Return (X, Y) of the center of cell containing provided text 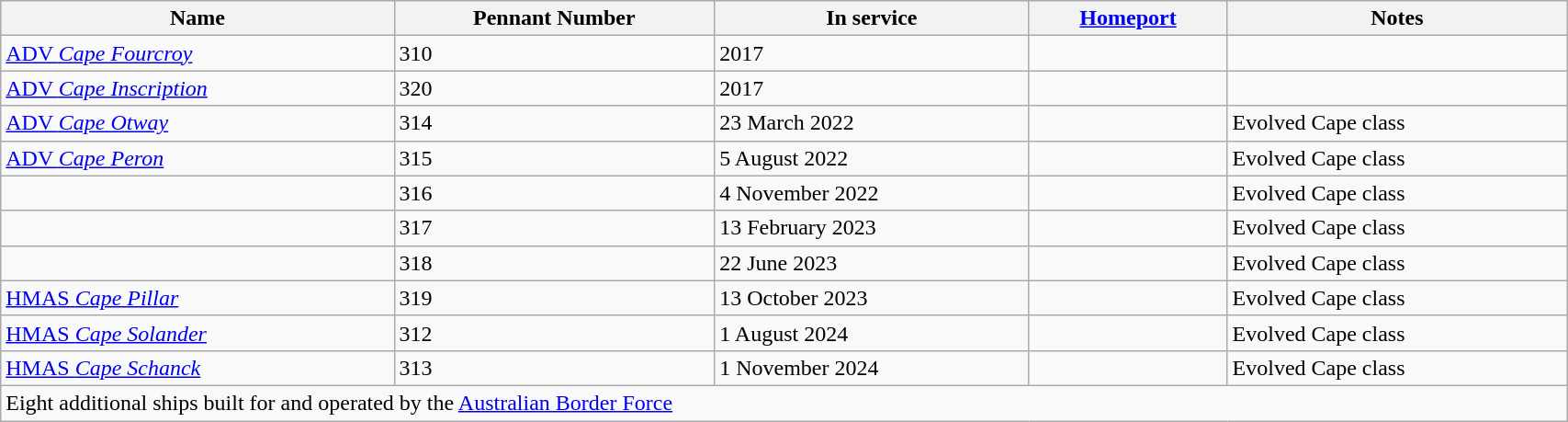
Name (197, 18)
22 June 2023 (872, 263)
23 March 2022 (872, 123)
Pennant Number (555, 18)
316 (555, 193)
Eight additional ships built for and operated by the Australian Border Force (784, 403)
1 November 2024 (872, 368)
Homeport (1128, 18)
319 (555, 298)
315 (555, 158)
13 February 2023 (872, 228)
In service (872, 18)
ADV Cape Otway (197, 123)
HMAS Cape Solander (197, 333)
13 October 2023 (872, 298)
ADV Cape Fourcroy (197, 53)
ADV Cape Peron (197, 158)
310 (555, 53)
5 August 2022 (872, 158)
HMAS Cape Pillar (197, 298)
318 (555, 263)
314 (555, 123)
313 (555, 368)
320 (555, 88)
1 August 2024 (872, 333)
317 (555, 228)
Notes (1397, 18)
312 (555, 333)
HMAS Cape Schanck (197, 368)
ADV Cape Inscription (197, 88)
4 November 2022 (872, 193)
